Search for the cell housing the specified text and yield its [x, y] center coordinate. 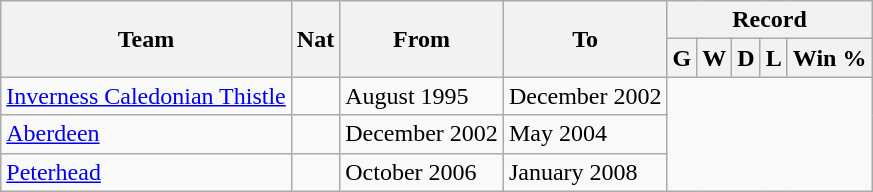
Aberdeen [146, 134]
Inverness Caledonian Thistle [146, 96]
W [714, 58]
From [422, 39]
To [585, 39]
L [774, 58]
Record [770, 20]
January 2008 [585, 172]
D [746, 58]
Nat [315, 39]
Team [146, 39]
G [682, 58]
Peterhead [146, 172]
May 2004 [585, 134]
Win % [830, 58]
October 2006 [422, 172]
August 1995 [422, 96]
